Capture the cell that displays the provided text and extract its (X, Y) central coordinate. 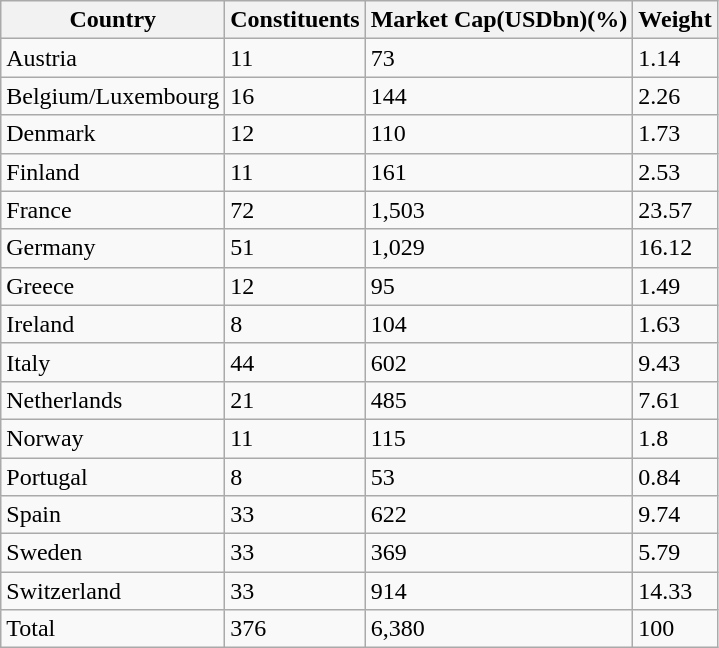
Market Cap(USDbn)(%) (499, 20)
602 (499, 362)
73 (499, 58)
95 (499, 286)
1,029 (499, 248)
Weight (675, 20)
Country (113, 20)
485 (499, 400)
9.43 (675, 362)
Finland (113, 172)
161 (499, 172)
100 (675, 629)
110 (499, 134)
914 (499, 591)
2.53 (675, 172)
0.84 (675, 477)
Sweden (113, 553)
Switzerland (113, 591)
376 (295, 629)
Constituents (295, 20)
72 (295, 210)
21 (295, 400)
Ireland (113, 324)
Norway (113, 438)
16 (295, 96)
622 (499, 515)
14.33 (675, 591)
Portugal (113, 477)
Belgium/Luxembourg (113, 96)
Austria (113, 58)
1.63 (675, 324)
115 (499, 438)
1,503 (499, 210)
53 (499, 477)
5.79 (675, 553)
6,380 (499, 629)
144 (499, 96)
1.73 (675, 134)
1.14 (675, 58)
369 (499, 553)
1.49 (675, 286)
Total (113, 629)
1.8 (675, 438)
2.26 (675, 96)
7.61 (675, 400)
23.57 (675, 210)
9.74 (675, 515)
Spain (113, 515)
16.12 (675, 248)
Denmark (113, 134)
104 (499, 324)
44 (295, 362)
France (113, 210)
51 (295, 248)
Italy (113, 362)
Netherlands (113, 400)
Germany (113, 248)
Greece (113, 286)
